Capture the cell that displays the provided text and extract its (X, Y) central coordinate. 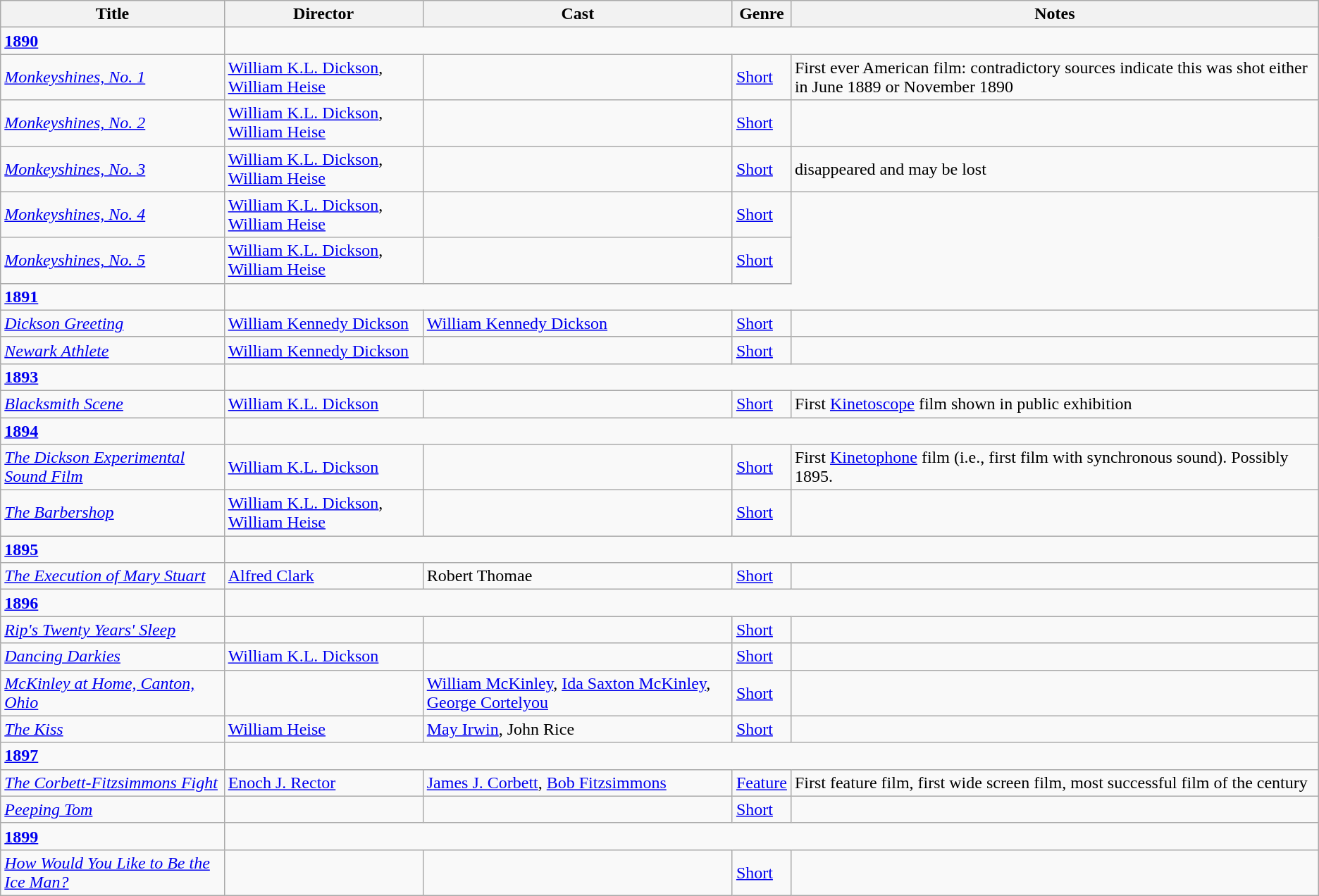
How Would You Like to Be the Ice Man? (113, 872)
William Heise (323, 729)
Dancing Darkies (113, 657)
Alfred Clark (323, 576)
Dickson Greeting (113, 323)
Robert Thomae (578, 576)
Monkeyshines, No. 2 (113, 123)
Feature (761, 783)
1891 (113, 297)
McKinley at Home, Canton, Ohio (113, 693)
Monkeyshines, No. 4 (113, 214)
1890 (113, 41)
The Barbershop (113, 513)
James J. Corbett, Bob Fitzsimmons (578, 783)
William McKinley, Ida Saxton McKinley, George Cortelyou (578, 693)
Peeping Tom (113, 809)
1899 (113, 836)
Genre (761, 14)
The Corbett-Fitzsimmons Fight (113, 783)
1893 (113, 377)
Blacksmith Scene (113, 404)
Title (113, 14)
Monkeyshines, No. 5 (113, 261)
May Irwin, John Rice (578, 729)
Cast (578, 14)
First Kinetoscope film shown in public exhibition (1054, 404)
Rip's Twenty Years' Sleep (113, 630)
disappeared and may be lost (1054, 169)
Notes (1054, 14)
First feature film, first wide screen film, most successful film of the century (1054, 783)
The Dickson Experimental Sound Film (113, 468)
1895 (113, 549)
The Kiss (113, 729)
1894 (113, 430)
First Kinetophone film (i.e., first film with synchronous sound). Possibly 1895. (1054, 468)
First ever American film: contradictory sources indicate this was shot either in June 1889 or November 1890 (1054, 77)
Newark Athlete (113, 350)
The Execution of Mary Stuart (113, 576)
Enoch J. Rector (323, 783)
1897 (113, 756)
Monkeyshines, No. 3 (113, 169)
Monkeyshines, No. 1 (113, 77)
1896 (113, 603)
Director (323, 14)
